Output the [x, y] coordinate of the center of the cell containing the given text.  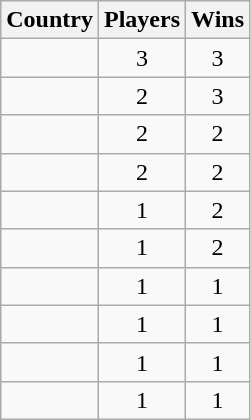
Country [50, 20]
Players [142, 20]
Wins [218, 20]
